From the cell containing the given text, extract its center point as [X, Y] coordinate. 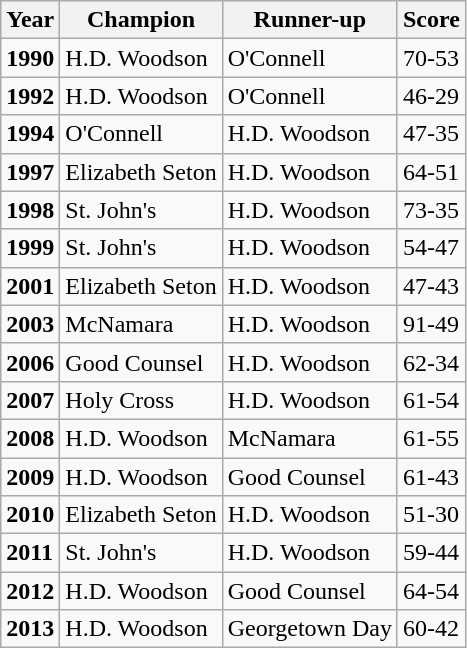
1992 [30, 96]
Runner-up [310, 20]
64-51 [431, 172]
70-53 [431, 58]
Score [431, 20]
1997 [30, 172]
47-43 [431, 286]
2006 [30, 362]
91-49 [431, 324]
46-29 [431, 96]
1999 [30, 248]
Georgetown Day [310, 629]
51-30 [431, 515]
2010 [30, 515]
1998 [30, 210]
2013 [30, 629]
Champion [141, 20]
54-47 [431, 248]
2012 [30, 591]
1990 [30, 58]
2009 [30, 477]
47-35 [431, 134]
59-44 [431, 553]
2008 [30, 438]
1994 [30, 134]
Holy Cross [141, 400]
2003 [30, 324]
2011 [30, 553]
2001 [30, 286]
62-34 [431, 362]
Year [30, 20]
64-54 [431, 591]
61-55 [431, 438]
60-42 [431, 629]
73-35 [431, 210]
2007 [30, 400]
61-54 [431, 400]
61-43 [431, 477]
